Find where the given text appears and provide that cell's center as (x, y) coordinate. 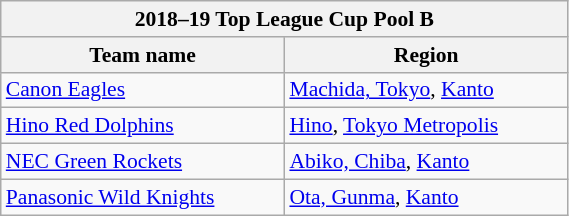
Hino Red Dolphins (143, 126)
2018–19 Top League Cup Pool B (284, 19)
Canon Eagles (143, 90)
Team name (143, 55)
Region (426, 55)
Machida, Tokyo, Kanto (426, 90)
NEC Green Rockets (143, 162)
Hino, Tokyo Metropolis (426, 126)
Abiko, Chiba, Kanto (426, 162)
Panasonic Wild Knights (143, 197)
Ota, Gunma, Kanto (426, 197)
